Scan for the cell matching the given text and deliver its (X, Y) coordinate at center. 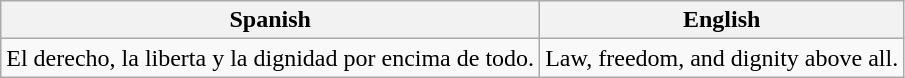
Law, freedom, and dignity above all. (722, 58)
El derecho, la liberta y la dignidad por encima de todo. (270, 58)
Spanish (270, 20)
English (722, 20)
